Locate the cell with the specified text and output its (X, Y) center coordinate. 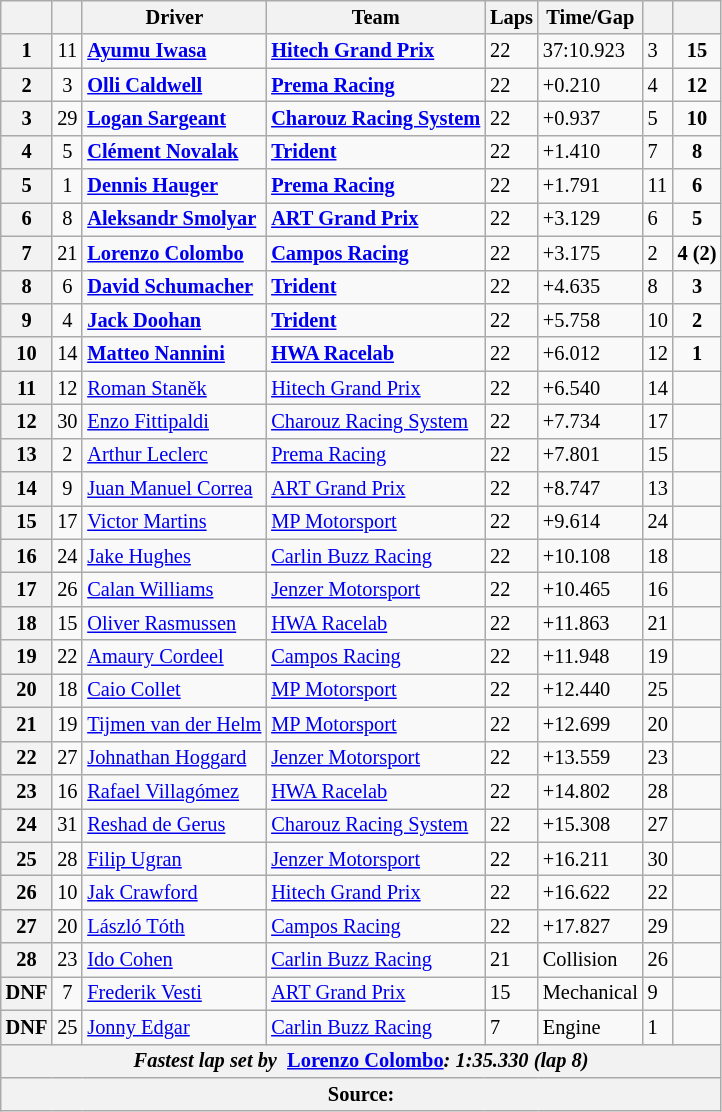
Frederik Vesti (174, 993)
Rafael Villagómez (174, 791)
+7.734 (590, 421)
+3.129 (590, 219)
Roman Staněk (174, 388)
Matteo Nannini (174, 354)
Ayumu Iwasa (174, 51)
+14.802 (590, 791)
Fastest lap set by Lorenzo Colombo: 1:35.330 (lap 8) (362, 1061)
Ido Cohen (174, 960)
+15.308 (590, 825)
+10.465 (590, 589)
+12.440 (590, 690)
Calan Williams (174, 589)
+11.863 (590, 623)
Tijmen van der Helm (174, 724)
Jake Hughes (174, 556)
Laps (512, 17)
+17.827 (590, 926)
Time/Gap (590, 17)
+1.410 (590, 152)
+6.540 (590, 388)
+16.622 (590, 892)
+3.175 (590, 253)
+11.948 (590, 657)
Juan Manuel Correa (174, 489)
+0.937 (590, 118)
Enzo Fittipaldi (174, 421)
László Tóth (174, 926)
+12.699 (590, 724)
Dennis Hauger (174, 186)
+9.614 (590, 522)
Engine (590, 1027)
+8.747 (590, 489)
Driver (174, 17)
Johnathan Hoggard (174, 758)
+6.012 (590, 354)
Mechanical (590, 993)
Jak Crawford (174, 892)
Jonny Edgar (174, 1027)
37:10.923 (590, 51)
Aleksandr Smolyar (174, 219)
Team (376, 17)
Collision (590, 960)
Victor Martins (174, 522)
+1.791 (590, 186)
Logan Sargeant (174, 118)
+13.559 (590, 758)
+10.108 (590, 556)
+16.211 (590, 859)
Arthur Leclerc (174, 455)
31 (67, 825)
Jack Doohan (174, 320)
+0.210 (590, 85)
+7.801 (590, 455)
Source: (362, 1094)
Oliver Rasmussen (174, 623)
Caio Collet (174, 690)
Olli Caldwell (174, 85)
4 (2) (698, 253)
David Schumacher (174, 287)
Filip Ugran (174, 859)
Reshad de Gerus (174, 825)
+5.758 (590, 320)
Amaury Cordeel (174, 657)
Clément Novalak (174, 152)
+4.635 (590, 287)
Lorenzo Colombo (174, 253)
